Determine the (X, Y) coordinate at the center of the cell enclosing the given text.  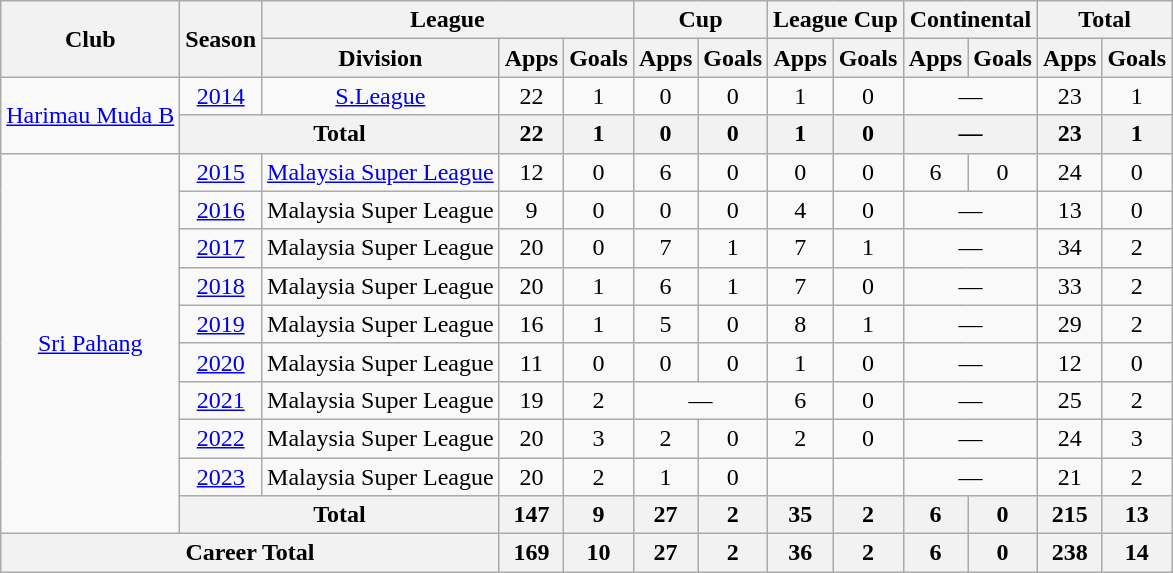
Harimau Muda B (90, 115)
2018 (221, 286)
14 (1137, 553)
2014 (221, 96)
10 (599, 553)
2017 (221, 248)
35 (800, 515)
147 (531, 515)
Season (221, 39)
4 (800, 210)
Club (90, 39)
2015 (221, 172)
25 (1069, 400)
215 (1069, 515)
19 (531, 400)
Sri Pahang (90, 344)
16 (531, 324)
2020 (221, 362)
2021 (221, 400)
33 (1069, 286)
34 (1069, 248)
21 (1069, 477)
Career Total (250, 553)
5 (665, 324)
11 (531, 362)
League Cup (836, 20)
169 (531, 553)
2019 (221, 324)
Continental (970, 20)
238 (1069, 553)
League (448, 20)
29 (1069, 324)
Division (381, 58)
2016 (221, 210)
Cup (700, 20)
36 (800, 553)
2023 (221, 477)
2022 (221, 438)
8 (800, 324)
S.League (381, 96)
